Output the [x, y] coordinate of the center of the cell containing the given text.  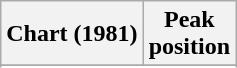
Peak position [189, 34]
Chart (1981) [72, 34]
